Output the [X, Y] coordinate of the center of the cell containing the given text.  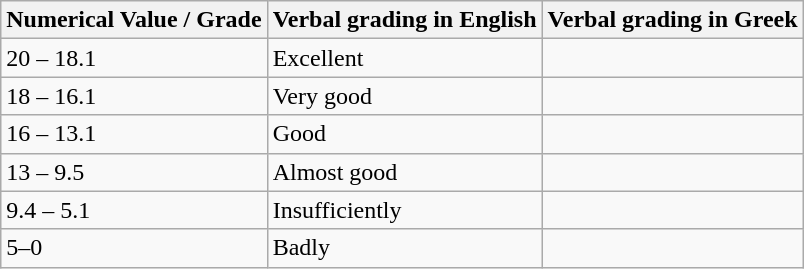
5–0 [134, 248]
Good [404, 134]
Badly [404, 248]
Verbal grading in Greek [672, 20]
Insufficiently [404, 210]
18 – 16.1 [134, 96]
Verbal grading in English [404, 20]
Numerical Value / Grade [134, 20]
Very good [404, 96]
Excellent [404, 58]
13 – 9.5 [134, 172]
Αlmost good [404, 172]
16 – 13.1 [134, 134]
9.4 – 5.1 [134, 210]
20 – 18.1 [134, 58]
